Find where the given text appears and provide that cell's center as [x, y] coordinate. 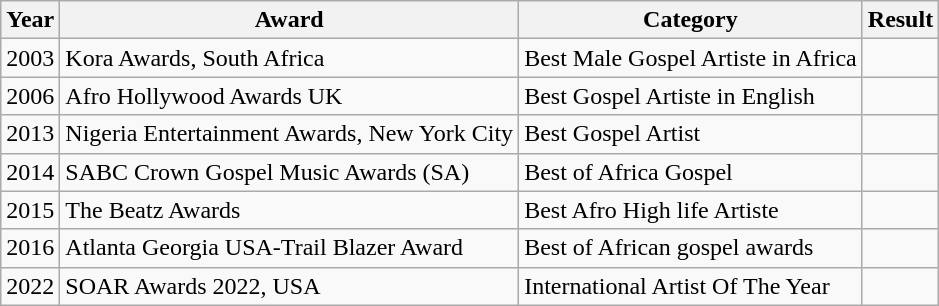
Atlanta Georgia USA-Trail Blazer Award [290, 248]
Best of Africa Gospel [691, 172]
Best Male Gospel Artiste in Africa [691, 58]
2003 [30, 58]
Afro Hollywood Awards UK [290, 96]
Best Afro High life Artiste [691, 210]
SABC Crown Gospel Music Awards (SA) [290, 172]
SOAR Awards 2022, USA [290, 286]
2006 [30, 96]
Award [290, 20]
Best Gospel Artist [691, 134]
The Beatz Awards [290, 210]
2013 [30, 134]
Year [30, 20]
Best of African gospel awards [691, 248]
Nigeria Entertainment Awards, New York City [290, 134]
Category [691, 20]
2014 [30, 172]
Result [900, 20]
2022 [30, 286]
Best Gospel Artiste in English [691, 96]
2015 [30, 210]
2016 [30, 248]
International Artist Of The Year [691, 286]
Kora Awards, South Africa [290, 58]
